Determine the (x, y) coordinate at the center of the cell enclosing the given text.  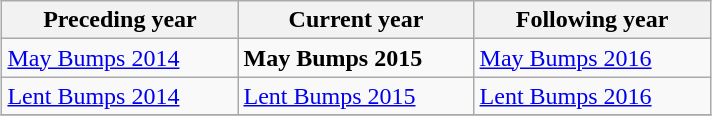
Preceding year (120, 20)
Lent Bumps 2015 (356, 96)
Lent Bumps 2016 (592, 96)
May Bumps 2016 (592, 58)
Lent Bumps 2014 (120, 96)
May Bumps 2014 (120, 58)
Following year (592, 20)
May Bumps 2015 (356, 58)
Current year (356, 20)
